Determine the (x, y) coordinate at the center of the cell enclosing the given text.  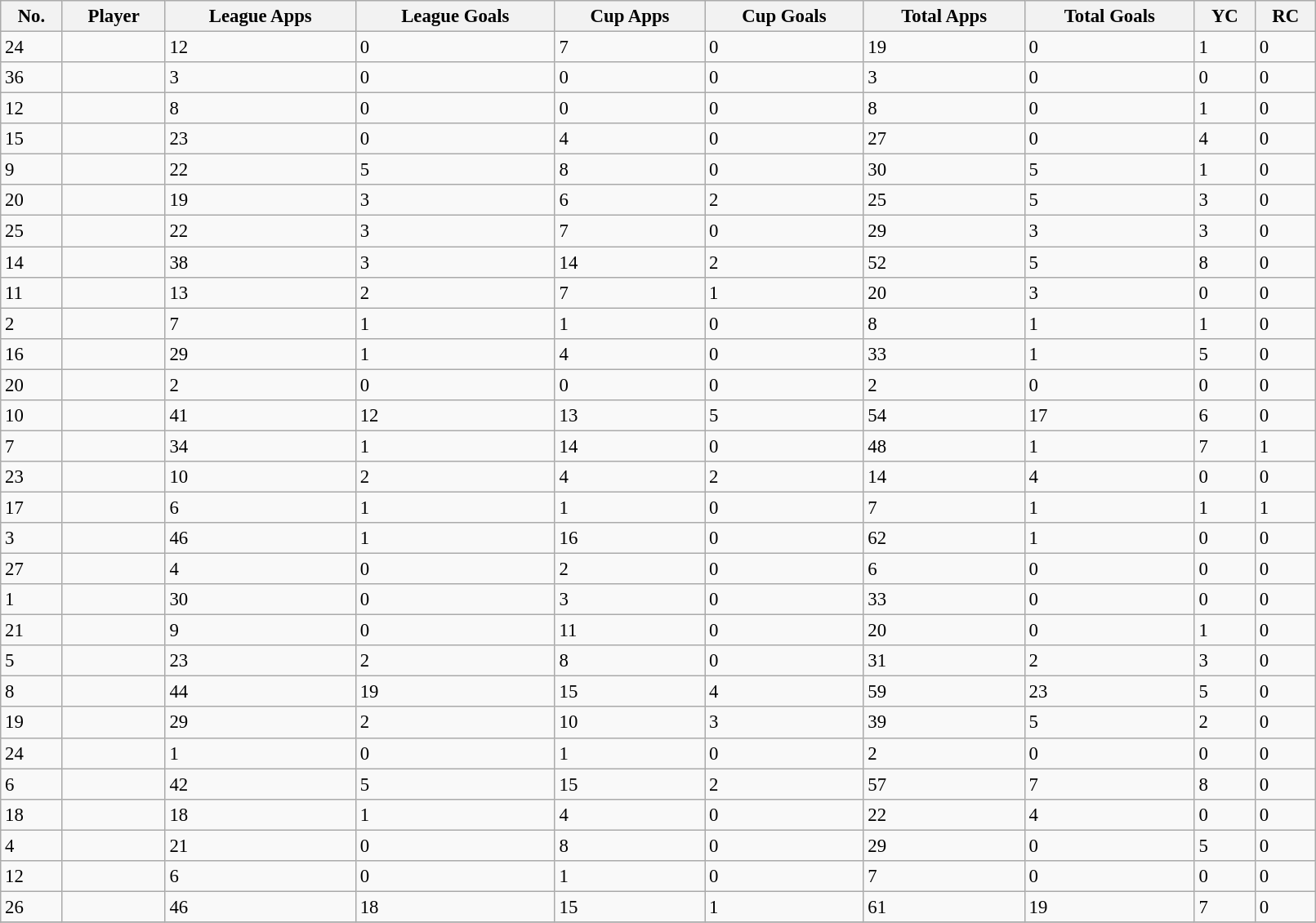
Player (114, 16)
57 (944, 784)
RC (1285, 16)
52 (944, 262)
Total Goals (1109, 16)
54 (944, 416)
Total Apps (944, 16)
61 (944, 907)
YC (1225, 16)
Cup Apps (630, 16)
41 (260, 416)
39 (944, 723)
36 (31, 78)
62 (944, 538)
Cup Goals (784, 16)
26 (31, 907)
59 (944, 692)
League Apps (260, 16)
44 (260, 692)
League Goals (455, 16)
42 (260, 784)
31 (944, 661)
38 (260, 262)
48 (944, 446)
No. (31, 16)
34 (260, 446)
